From the cell containing the given text, extract its center point as [x, y] coordinate. 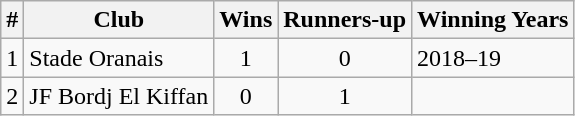
# [12, 20]
2 [12, 96]
Wins [246, 20]
Winning Years [493, 20]
Runners-up [345, 20]
2018–19 [493, 58]
Stade Oranais [119, 58]
JF Bordj El Kiffan [119, 96]
Club [119, 20]
